From the cell containing the given text, extract its center point as (x, y) coordinate. 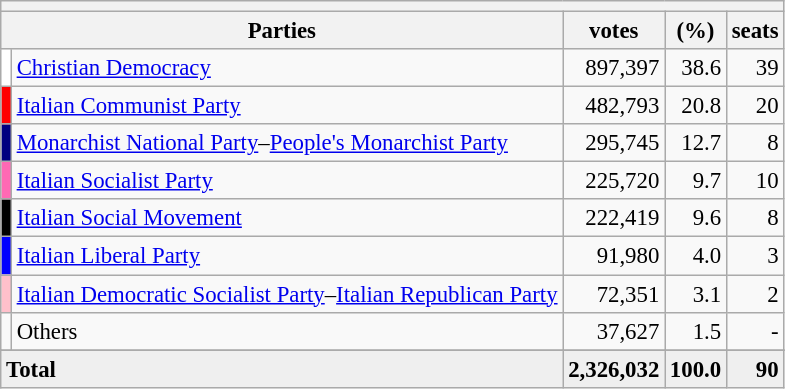
100.0 (696, 369)
9.7 (696, 181)
37,627 (614, 331)
3.1 (696, 294)
Italian Democratic Socialist Party–Italian Republican Party (287, 294)
Total (282, 369)
Italian Communist Party (287, 106)
72,351 (614, 294)
4.0 (696, 256)
9.6 (696, 219)
90 (754, 369)
Italian Socialist Party (287, 181)
897,397 (614, 68)
10 (754, 181)
Italian Liberal Party (287, 256)
- (754, 331)
295,745 (614, 143)
(%) (696, 31)
222,419 (614, 219)
482,793 (614, 106)
39 (754, 68)
38.6 (696, 68)
Christian Democracy (287, 68)
3 (754, 256)
1.5 (696, 331)
225,720 (614, 181)
2,326,032 (614, 369)
91,980 (614, 256)
20 (754, 106)
Others (287, 331)
12.7 (696, 143)
2 (754, 294)
20.8 (696, 106)
votes (614, 31)
Italian Social Movement (287, 219)
seats (754, 31)
Monarchist National Party–People's Monarchist Party (287, 143)
Parties (282, 31)
